Identify which cell holds the provided text, then report its [x, y] central coordinate. 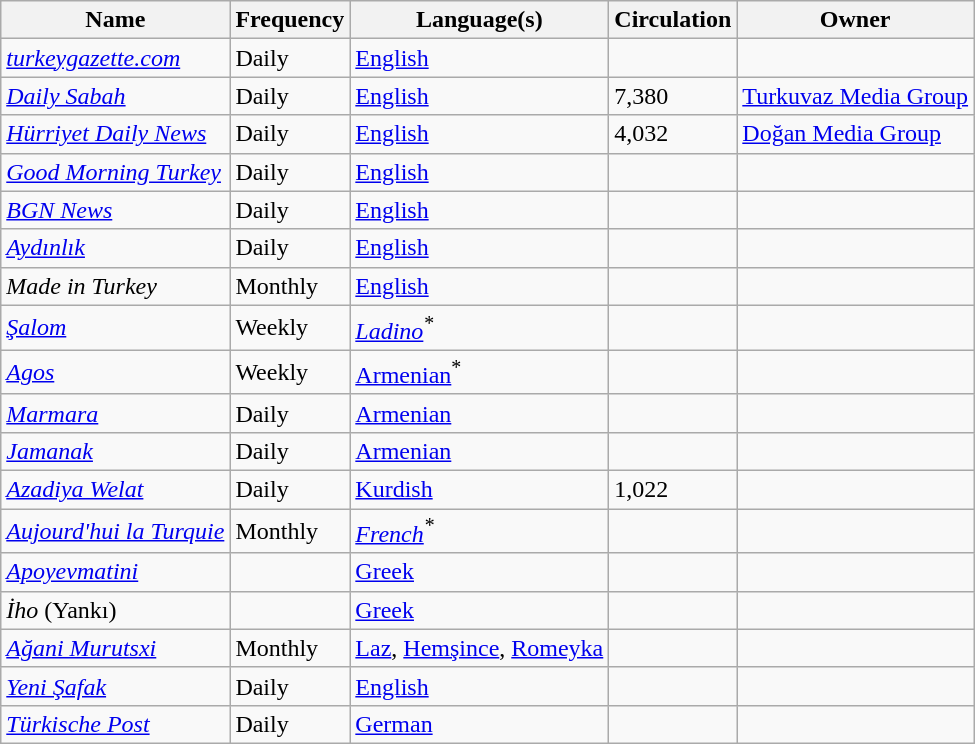
Jamanak [116, 451]
BGN News [116, 210]
Turkuvaz Media Group [856, 96]
7,380 [673, 96]
Aujourd'hui la Turquie [116, 532]
İho (Yankı) [116, 610]
Ladino* [480, 328]
Armenian* [480, 372]
Laz, Hemşince, Romeyka [480, 648]
Aydınlık [116, 248]
Marmara [116, 413]
1,022 [673, 489]
Owner [856, 20]
Circulation [673, 20]
Apoyevmatini [116, 572]
Kurdish [480, 489]
Şalom [116, 328]
Frequency [290, 20]
turkeygazette.com [116, 58]
Name [116, 20]
Good Morning Turkey [116, 172]
Azadiya Welat [116, 489]
Hürriyet Daily News [116, 134]
Türkische Post [116, 724]
4,032 [673, 134]
French* [480, 532]
Agos [116, 372]
Yeni Şafak [116, 686]
Language(s) [480, 20]
German [480, 724]
Ağani Murutsxi [116, 648]
Made in Turkey [116, 286]
Doğan Media Group [856, 134]
Daily Sabah [116, 96]
